From the cell containing the given text, extract its center point as (X, Y) coordinate. 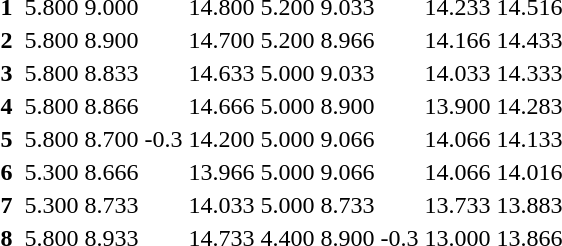
9.033 (348, 73)
-0.3 (164, 139)
14.666 (222, 106)
13.733 (458, 205)
14.633 (222, 73)
8.700 (112, 139)
14.166 (458, 40)
8.866 (112, 106)
14.200 (222, 139)
14.700 (222, 40)
8.966 (348, 40)
5.200 (288, 40)
8.833 (112, 73)
13.966 (222, 172)
8.666 (112, 172)
13.900 (458, 106)
